Locate the cell with the specified text and output its (X, Y) center coordinate. 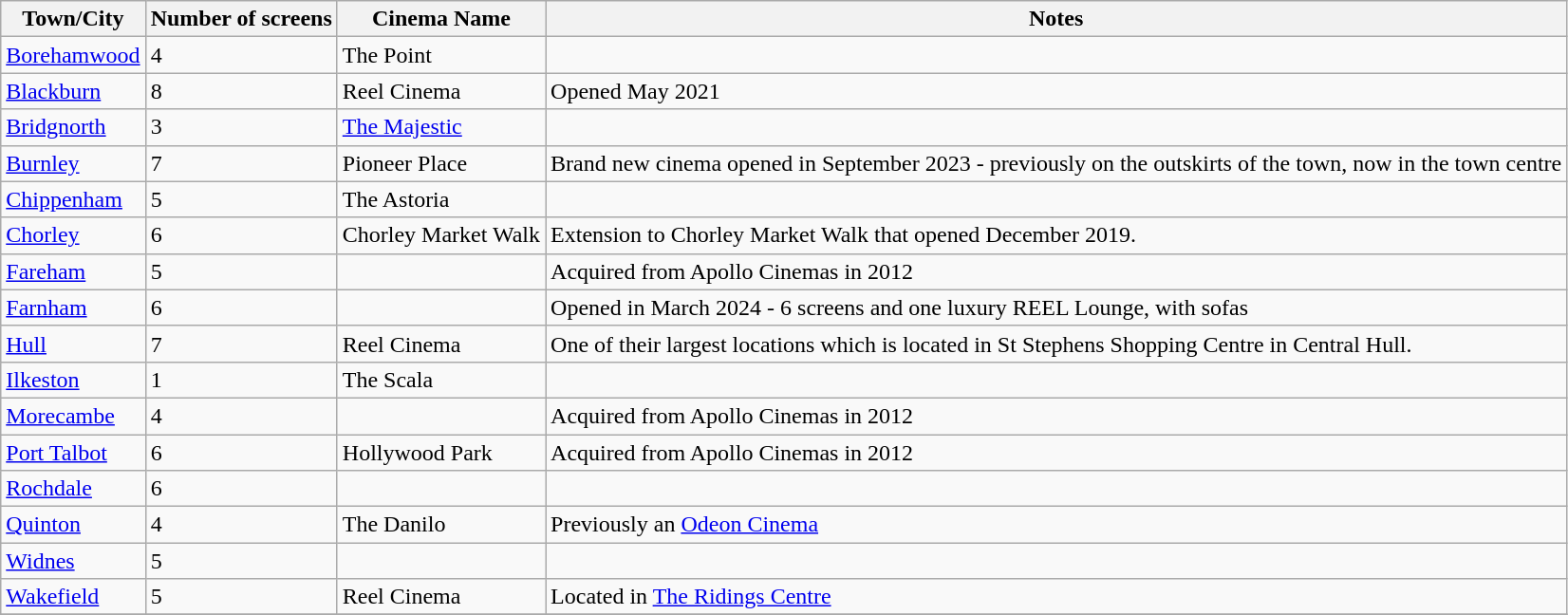
Burnley (73, 163)
1 (241, 380)
Pioneer Place (440, 163)
The Majestic (440, 127)
Opened in March 2024 - 6 screens and one luxury REEL Lounge, with sofas (1056, 307)
Bridgnorth (73, 127)
Blackburn (73, 91)
Quinton (73, 525)
Brand new cinema opened in September 2023 - previously on the outskirts of the town, now in the town centre (1056, 163)
Morecambe (73, 416)
Rochdale (73, 489)
Fareham (73, 271)
Opened May 2021 (1056, 91)
The Point (440, 55)
Farnham (73, 307)
8 (241, 91)
Widnes (73, 561)
Borehamwood (73, 55)
The Astoria (440, 199)
3 (241, 127)
Cinema Name (440, 19)
Chorley (73, 235)
The Scala (440, 380)
Located in The Ridings Centre (1056, 597)
Chippenham (73, 199)
Notes (1056, 19)
Number of screens (241, 19)
Wakefield (73, 597)
Ilkeston (73, 380)
One of their largest locations which is located in St Stephens Shopping Centre in Central Hull. (1056, 344)
Town/City (73, 19)
Extension to Chorley Market Walk that opened December 2019. (1056, 235)
The Danilo (440, 525)
Chorley Market Walk (440, 235)
Previously an Odeon Cinema (1056, 525)
Port Talbot (73, 453)
Hollywood Park (440, 453)
Hull (73, 344)
